From the cell containing the given text, extract its center point as (x, y) coordinate. 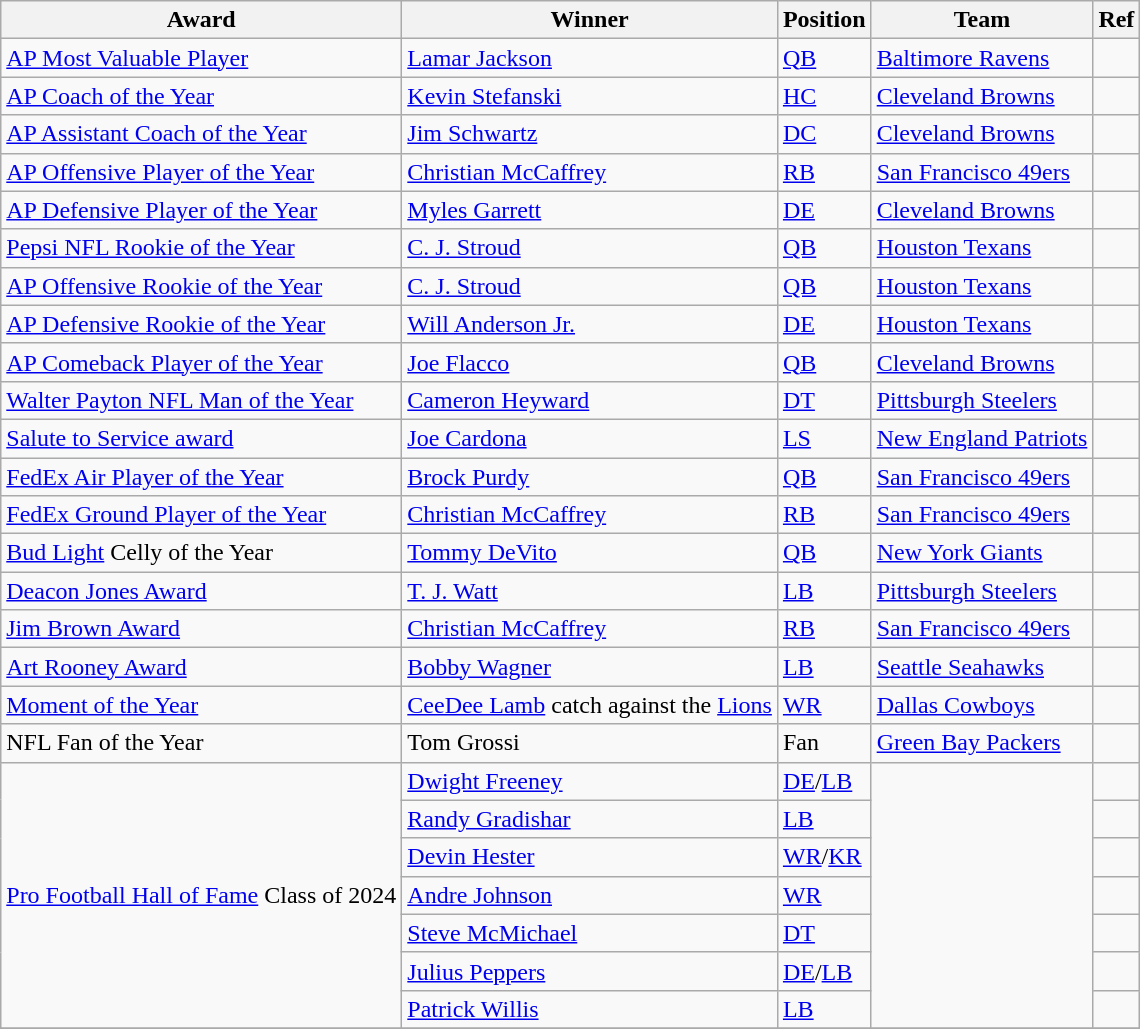
AP Most Valuable Player (202, 58)
NFL Fan of the Year (202, 743)
Ref (1116, 20)
Andre Johnson (590, 895)
Dwight Freeney (590, 781)
New York Giants (982, 553)
Patrick Willis (590, 1009)
Tom Grossi (590, 743)
Fan (824, 743)
Jim Schwartz (590, 134)
Award (202, 20)
Pro Football Hall of Fame Class of 2024 (202, 895)
Randy Gradishar (590, 819)
Kevin Stefanski (590, 96)
Brock Purdy (590, 477)
DC (824, 134)
Jim Brown Award (202, 629)
Myles Garrett (590, 210)
AP Coach of the Year (202, 96)
Bobby Wagner (590, 667)
Seattle Seahawks (982, 667)
Baltimore Ravens (982, 58)
Julius Peppers (590, 971)
AP Offensive Player of the Year (202, 172)
Deacon Jones Award (202, 591)
Salute to Service award (202, 438)
FedEx Air Player of the Year (202, 477)
Devin Hester (590, 857)
Will Anderson Jr. (590, 324)
AP Comeback Player of the Year (202, 362)
Dallas Cowboys (982, 705)
Winner (590, 20)
Team (982, 20)
Cameron Heyward (590, 400)
Lamar Jackson (590, 58)
Joe Cardona (590, 438)
HC (824, 96)
Steve McMichael (590, 933)
New England Patriots (982, 438)
AP Defensive Player of the Year (202, 210)
AP Assistant Coach of the Year (202, 134)
Moment of the Year (202, 705)
AP Offensive Rookie of the Year (202, 286)
LS (824, 438)
Joe Flacco (590, 362)
WR/KR (824, 857)
Bud Light Celly of the Year (202, 553)
FedEx Ground Player of the Year (202, 515)
Position (824, 20)
Pepsi NFL Rookie of the Year (202, 248)
Walter Payton NFL Man of the Year (202, 400)
Tommy DeVito (590, 553)
CeeDee Lamb catch against the Lions (590, 705)
Art Rooney Award (202, 667)
T. J. Watt (590, 591)
Green Bay Packers (982, 743)
AP Defensive Rookie of the Year (202, 324)
